Identify which cell holds the provided text, then report its (x, y) central coordinate. 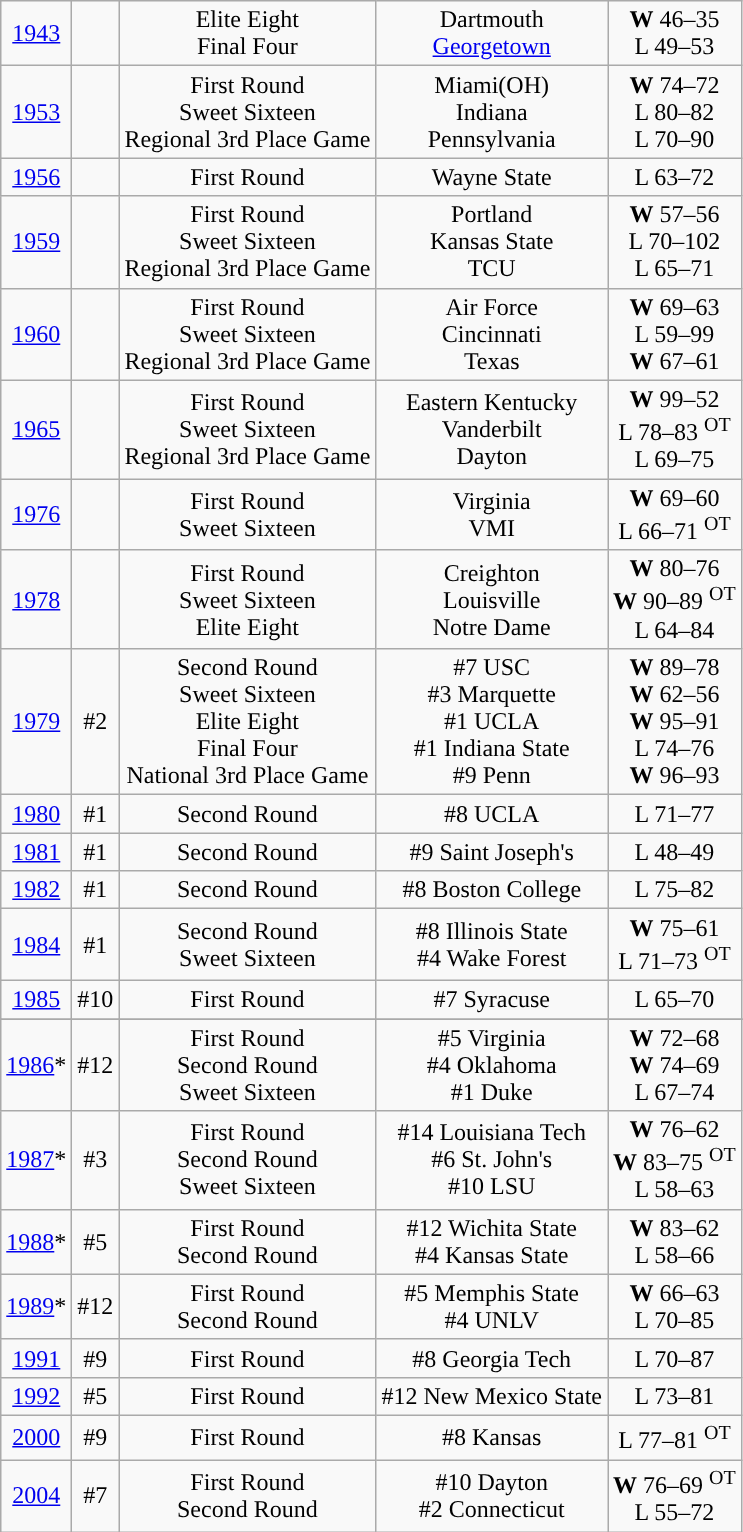
1979 (36, 722)
Wayne State (492, 177)
#5 Memphis State#4 UNLV (492, 1306)
PortlandKansas StateTCU (492, 242)
W 69–63L 59–99W 67–61 (675, 334)
2004 (36, 1496)
#7 Syracuse (492, 1000)
#7 (96, 1496)
#12 Wichita State#4 Kansas State (492, 1242)
1959 (36, 242)
#2 (96, 722)
L 65–70 (675, 1000)
Eastern KentuckyVanderbiltDayton (492, 430)
1985 (36, 1000)
1980 (36, 814)
#9 Saint Joseph's (492, 852)
L 71–77 (675, 814)
1982 (36, 890)
Second RoundSweet SixteenElite EightFinal FourNational 3rd Place Game (248, 722)
CreightonLouisvilleNotre Dame (492, 600)
#12 New Mexico State (492, 1396)
1960 (36, 334)
L 75–82 (675, 890)
1981 (36, 852)
W 74–72L 80–82L 70–90 (675, 112)
#8 Boston College (492, 890)
2000 (36, 1438)
1978 (36, 600)
W 72–68W 74–69L 67–74 (675, 1065)
#8 UCLA (492, 814)
1987* (36, 1160)
First RoundSweet Sixteen (248, 515)
W 83–62L 58–66 (675, 1242)
L 70–87 (675, 1358)
W 76–69 OTL 55–72 (675, 1496)
L 77–81 OT (675, 1438)
#8 Georgia Tech (492, 1358)
#14 Louisiana Tech#6 St. John's#10 LSU (492, 1160)
Miami(OH)IndianaPennsylvania (492, 112)
1991 (36, 1358)
Air ForceCincinnatiTexas (492, 334)
1986* (36, 1065)
W 89–78W 62–56W 95–91L 74–76W 96–93 (675, 722)
W 75–61L 71–73 OT (675, 945)
L 48–49 (675, 852)
W 57–56L 70–102L 65–71 (675, 242)
1988* (36, 1242)
#8 Illinois State#4 Wake Forest (492, 945)
1943 (36, 34)
W 80–76W 90–89 OTL 64–84 (675, 600)
#3 (96, 1160)
First RoundSweet SixteenElite Eight (248, 600)
#10 Dayton#2 Connecticut (492, 1496)
Elite EightFinal Four (248, 34)
1976 (36, 515)
VirginiaVMI (492, 515)
1984 (36, 945)
1965 (36, 430)
1992 (36, 1396)
W 99–52L 78–83 OTL 69–75 (675, 430)
DartmouthGeorgetown (492, 34)
W 46–35L 49–53 (675, 34)
#10 (96, 1000)
L 73–81 (675, 1396)
1989* (36, 1306)
1953 (36, 112)
Second RoundSweet Sixteen (248, 945)
#7 USC#3 Marquette#1 UCLA#1 Indiana State#9 Penn (492, 722)
W 76–62W 83–75 OTL 58–63 (675, 1160)
W 69–60L 66–71 OT (675, 515)
W 66–63L 70–85 (675, 1306)
#8 Kansas (492, 1438)
1956 (36, 177)
#5 Virginia#4 Oklahoma#1 Duke (492, 1065)
L 63–72 (675, 177)
